Pinpoint the cell where the given text exists, returning its [x, y] midpoint coordinate. 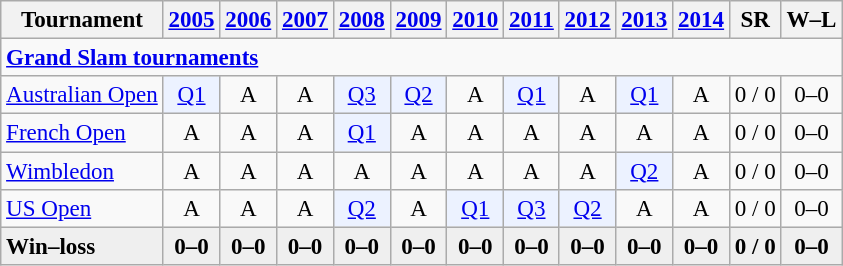
Win–loss [82, 246]
W–L [812, 20]
US Open [82, 209]
2006 [248, 20]
Australian Open [82, 95]
Grand Slam tournaments [422, 58]
2010 [476, 20]
2014 [702, 20]
2005 [192, 20]
2007 [306, 20]
SR [755, 20]
2009 [418, 20]
Wimbledon [82, 171]
Tournament [82, 20]
French Open [82, 133]
2012 [588, 20]
2008 [362, 20]
2011 [532, 20]
2013 [644, 20]
